From the cell containing the given text, extract its center point as [X, Y] coordinate. 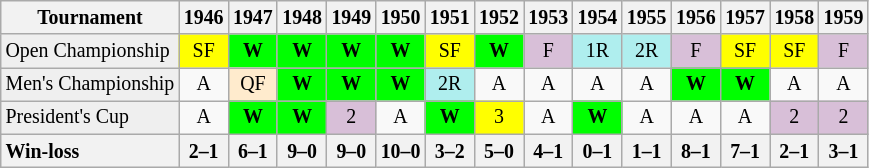
1–1 [646, 152]
1956 [696, 18]
8–1 [696, 152]
1948 [302, 18]
4–1 [548, 152]
3–2 [450, 152]
Win-loss [90, 152]
QF [252, 84]
5–0 [498, 152]
1952 [498, 18]
1947 [252, 18]
7–1 [744, 152]
3 [498, 118]
1954 [598, 18]
1957 [744, 18]
1958 [794, 18]
1950 [400, 18]
1946 [204, 18]
10–0 [400, 152]
President's Cup [90, 118]
1953 [548, 18]
Tournament [90, 18]
3–1 [844, 152]
1951 [450, 18]
1955 [646, 18]
1R [598, 50]
0–1 [598, 152]
Men's Championship [90, 84]
1949 [352, 18]
6–1 [252, 152]
1959 [844, 18]
Open Championship [90, 50]
